Provide the [X, Y] coordinate of the cell's center where the given text is located.  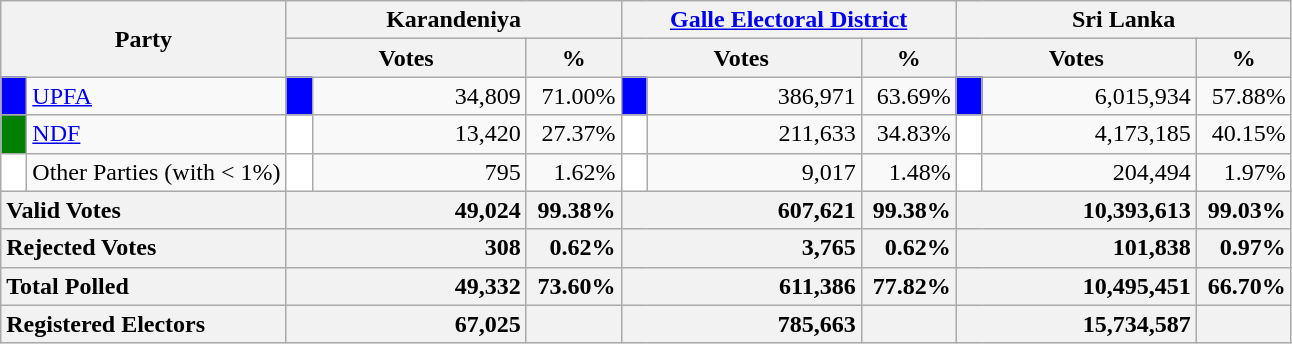
611,386 [741, 286]
3,765 [741, 248]
Other Parties (with < 1%) [156, 172]
Registered Electors [144, 324]
73.60% [574, 286]
785,663 [741, 324]
49,332 [406, 286]
34.83% [908, 134]
10,393,613 [1076, 210]
71.00% [574, 96]
UPFA [156, 96]
99.03% [1244, 210]
Party [144, 39]
49,024 [406, 210]
1.97% [1244, 172]
34,809 [419, 96]
NDF [156, 134]
Galle Electoral District [788, 20]
40.15% [1244, 134]
386,971 [754, 96]
211,633 [754, 134]
0.97% [1244, 248]
77.82% [908, 286]
9,017 [754, 172]
67,025 [406, 324]
308 [406, 248]
607,621 [741, 210]
Valid Votes [144, 210]
63.69% [908, 96]
101,838 [1076, 248]
6,015,934 [1089, 96]
795 [419, 172]
27.37% [574, 134]
Sri Lanka [1124, 20]
15,734,587 [1076, 324]
1.48% [908, 172]
57.88% [1244, 96]
1.62% [574, 172]
Karandeniya [454, 20]
10,495,451 [1076, 286]
Rejected Votes [144, 248]
66.70% [1244, 286]
13,420 [419, 134]
204,494 [1089, 172]
4,173,185 [1089, 134]
Total Polled [144, 286]
